Find where the given text appears and provide that cell's center as [x, y] coordinate. 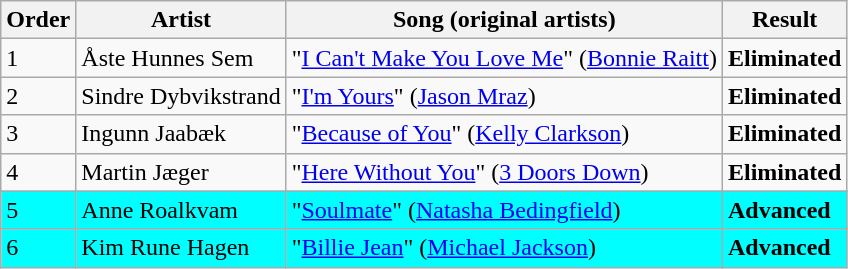
5 [38, 210]
Åste Hunnes Sem [181, 58]
"Soulmate" (Natasha Bedingfield) [504, 210]
Order [38, 20]
"Here Without You" (3 Doors Down) [504, 172]
Ingunn Jaabæk [181, 134]
Kim Rune Hagen [181, 248]
Martin Jæger [181, 172]
2 [38, 96]
4 [38, 172]
1 [38, 58]
Result [784, 20]
6 [38, 248]
3 [38, 134]
"I'm Yours" (Jason Mraz) [504, 96]
Anne Roalkvam [181, 210]
Song (original artists) [504, 20]
"Billie Jean" (Michael Jackson) [504, 248]
Artist [181, 20]
"I Can't Make You Love Me" (Bonnie Raitt) [504, 58]
"Because of You" (Kelly Clarkson) [504, 134]
Sindre Dybvikstrand [181, 96]
